Extract the [x, y] coordinate from the center of the cell holding the provided text.  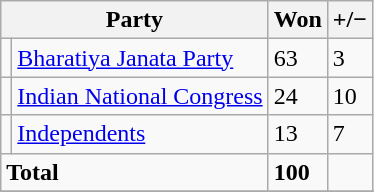
13 [298, 134]
63 [298, 58]
Bharatiya Janata Party [140, 58]
7 [350, 134]
Independents [140, 134]
Indian National Congress [140, 96]
10 [350, 96]
24 [298, 96]
Total [134, 172]
+/− [350, 20]
100 [298, 172]
Party [134, 20]
3 [350, 58]
Won [298, 20]
